Find where the given text appears and provide that cell's center as [X, Y] coordinate. 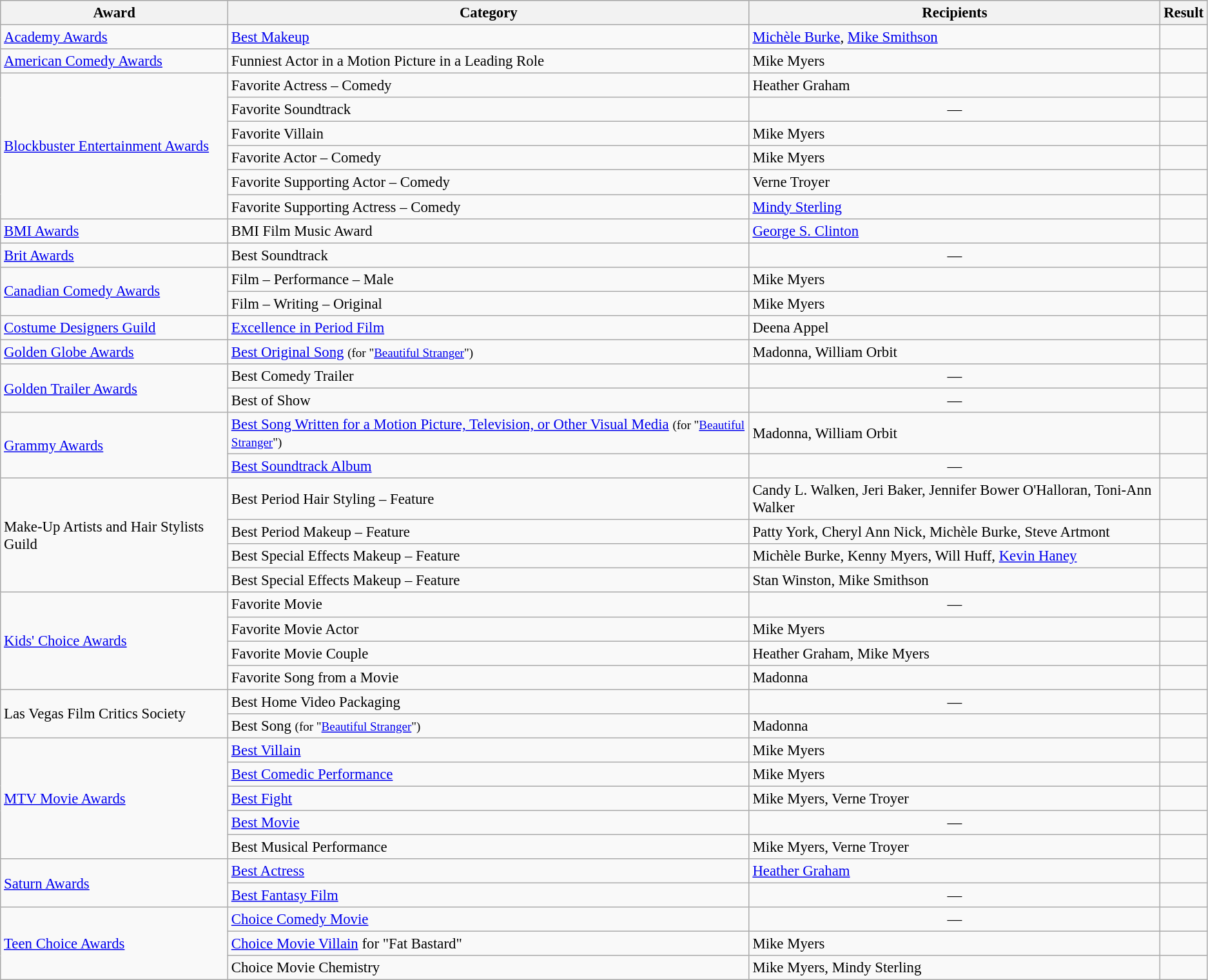
MTV Movie Awards [115, 798]
Favorite Movie Couple [489, 653]
Best Comedic Performance [489, 774]
BMI Awards [115, 231]
BMI Film Music Award [489, 231]
Best Original Song (for "Beautiful Stranger") [489, 352]
Teen Choice Awards [115, 943]
Favorite Soundtrack [489, 110]
Michèle Burke, Kenny Myers, Will Huff, Kevin Haney [955, 556]
Best Period Makeup – Feature [489, 532]
Result [1184, 13]
Best Fight [489, 798]
Best Makeup [489, 37]
Best Actress [489, 871]
Canadian Comedy Awards [115, 291]
Best Home Video Packaging [489, 702]
Best Soundtrack Album [489, 466]
Deena Appel [955, 328]
Saturn Awards [115, 883]
Best Movie [489, 823]
Choice Movie Villain for "Fat Bastard" [489, 944]
Favorite Actor – Comedy [489, 158]
Favorite Movie [489, 605]
Best Comedy Trailer [489, 376]
Make-Up Artists and Hair Stylists Guild [115, 535]
Film – Writing – Original [489, 303]
Recipients [955, 13]
Category [489, 13]
Heather Graham, Mike Myers [955, 653]
Mindy Sterling [955, 207]
Blockbuster Entertainment Awards [115, 146]
Kids' Choice Awards [115, 641]
Best Musical Performance [489, 847]
Grammy Awards [115, 445]
Michèle Burke, Mike Smithson [955, 37]
Favorite Supporting Actor – Comedy [489, 182]
American Comedy Awards [115, 61]
Favorite Supporting Actress – Comedy [489, 207]
Verne Troyer [955, 182]
Best Song Written for a Motion Picture, Television, or Other Visual Media (for "Beautiful Stranger") [489, 433]
Brit Awards [115, 255]
Favorite Actress – Comedy [489, 86]
Patty York, Cheryl Ann Nick, Michèle Burke, Steve Artmont [955, 532]
Candy L. Walken, Jeri Baker, Jennifer Bower O'Halloran, Toni-Ann Walker [955, 499]
Film – Performance – Male [489, 279]
Golden Trailer Awards [115, 388]
Best Soundtrack [489, 255]
Favorite Movie Actor [489, 629]
Best Period Hair Styling – Feature [489, 499]
George S. Clinton [955, 231]
Best Villain [489, 750]
Stan Winston, Mike Smithson [955, 581]
Choice Comedy Movie [489, 919]
Academy Awards [115, 37]
Excellence in Period Film [489, 328]
Costume Designers Guild [115, 328]
Golden Globe Awards [115, 352]
Funniest Actor in a Motion Picture in a Leading Role [489, 61]
Favorite Song from a Movie [489, 677]
Las Vegas Film Critics Society [115, 714]
Best Fantasy Film [489, 896]
Best Song (for "Beautiful Stranger") [489, 726]
Award [115, 13]
Best of Show [489, 400]
Favorite Villain [489, 134]
